Scan for the cell matching the given text and deliver its (x, y) coordinate at center. 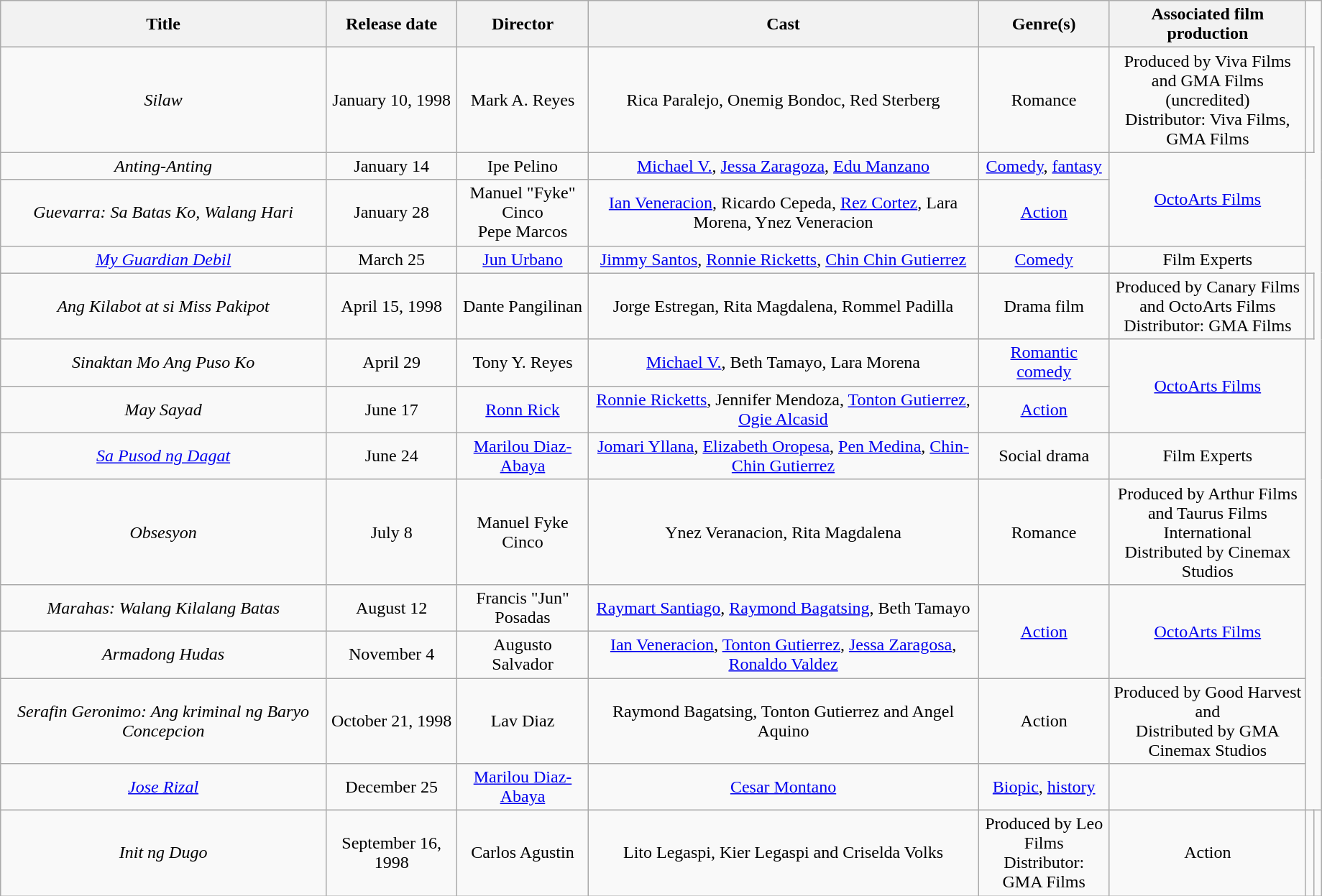
April 29 (391, 362)
Guevarra: Sa Batas Ko, Walang Hari (164, 213)
Biopic, history (1044, 788)
Jun Urbano (523, 259)
Jorge Estregan, Rita Magdalena, Rommel Padilla (784, 306)
Marahas: Walang Kilalang Batas (164, 608)
Obsesyon (164, 532)
September 16, 1998 (391, 854)
Produced by Arthur Films and Taurus Films InternationalDistributed by Cinemax Studios (1208, 532)
Lav Diaz (523, 721)
Ronnie Ricketts, Jennifer Mendoza, Tonton Gutierrez, Ogie Alcasid (784, 410)
May Sayad (164, 410)
Drama film (1044, 306)
Associated film production (1208, 24)
July 8 (391, 532)
Jimmy Santos, Ronnie Ricketts, Chin Chin Gutierrez (784, 259)
Michael V., Jessa Zaragoza, Edu Manzano (784, 166)
Rica Paralejo, Onemig Bondoc, Red Sterberg (784, 100)
Francis "Jun" Posadas (523, 608)
Ang Kilabot at si Miss Pakipot (164, 306)
January 28 (391, 213)
Produced by Viva Films and GMA Films (uncredited)Distributor: Viva Films, GMA Films (1208, 100)
Jomari Yllana, Elizabeth Oropesa, Pen Medina, Chin-Chin Gutierrez (784, 456)
Silaw (164, 100)
October 21, 1998 (391, 721)
Dante Pangilinan (523, 306)
Serafin Geronimo: Ang kriminal ng Baryo Concepcion (164, 721)
Produced by Canary Films and OctoArts FilmsDistributor: GMA Films (1208, 306)
Cesar Montano (784, 788)
Jose Rizal (164, 788)
Tony Y. Reyes (523, 362)
Raymart Santiago, Raymond Bagatsing, Beth Tamayo (784, 608)
Genre(s) (1044, 24)
Sa Pusod ng Dagat (164, 456)
Social drama (1044, 456)
January 14 (391, 166)
June 17 (391, 410)
March 25 (391, 259)
Comedy, fantasy (1044, 166)
Comedy (1044, 259)
January 10, 1998 (391, 100)
Ynez Veranacion, Rita Magdalena (784, 532)
Michael V., Beth Tamayo, Lara Morena (784, 362)
Mark A. Reyes (523, 100)
Raymond Bagatsing, Tonton Gutierrez and Angel Aquino (784, 721)
Manuel "Fyke" CincoPepe Marcos (523, 213)
April 15, 1998 (391, 306)
Augusto Salvador (523, 654)
Produced by Leo FilmsDistributor: GMA Films (1044, 854)
Romantic comedy (1044, 362)
Anting-Anting (164, 166)
Cast (784, 24)
Release date (391, 24)
Director (523, 24)
August 12 (391, 608)
June 24 (391, 456)
Lito Legaspi, Kier Legaspi and Criselda Volks (784, 854)
Ipe Pelino (523, 166)
Ian Veneracion, Ricardo Cepeda, Rez Cortez, Lara Morena, Ynez Veneracion (784, 213)
Produced by Good Harvest andDistributed by GMA Cinemax Studios (1208, 721)
Title (164, 24)
November 4 (391, 654)
Ronn Rick (523, 410)
December 25 (391, 788)
Sinaktan Mo Ang Puso Ko (164, 362)
Armadong Hudas (164, 654)
Carlos Agustin (523, 854)
Ian Veneracion, Tonton Gutierrez, Jessa Zaragosa, Ronaldo Valdez (784, 654)
My Guardian Debil (164, 259)
Init ng Dugo (164, 854)
Manuel Fyke Cinco (523, 532)
